Determine the (X, Y) coordinate at the center of the cell enclosing the given text.  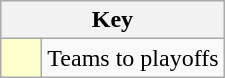
Teams to playoffs (133, 58)
Key (112, 20)
